For the text-containing cell, return its midpoint in (X, Y) coordinate format. 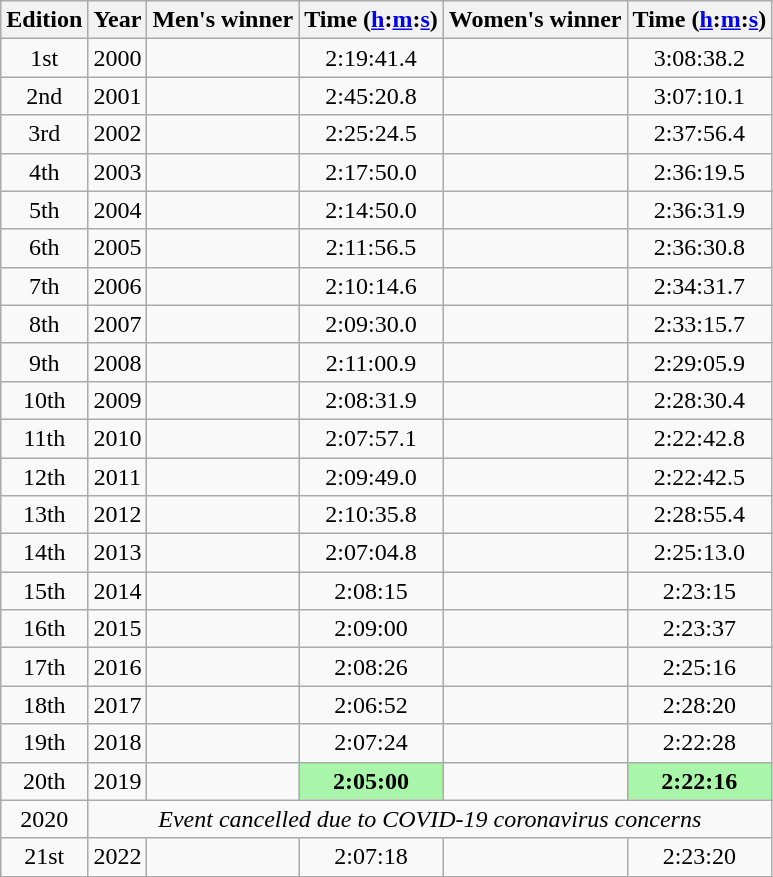
2:09:30.0 (372, 324)
2:22:16 (700, 781)
2:14:50.0 (372, 210)
2:25:16 (700, 667)
2:05:00 (372, 781)
2:23:20 (700, 857)
2:36:31.9 (700, 210)
2:22:42.5 (700, 477)
17th (44, 667)
2:25:13.0 (700, 553)
2:10:14.6 (372, 286)
2:28:55.4 (700, 515)
19th (44, 743)
4th (44, 172)
2006 (118, 286)
12th (44, 477)
8th (44, 324)
2:10:35.8 (372, 515)
2015 (118, 629)
2:23:15 (700, 591)
3:07:10.1 (700, 96)
2:45:20.8 (372, 96)
2:37:56.4 (700, 134)
Year (118, 20)
2013 (118, 553)
21st (44, 857)
2:17:50.0 (372, 172)
Women's winner (535, 20)
2010 (118, 438)
2005 (118, 248)
2:08:26 (372, 667)
2nd (44, 96)
2003 (118, 172)
Event cancelled due to COVID-19 coronavirus concerns (430, 819)
2:36:30.8 (700, 248)
5th (44, 210)
2:07:04.8 (372, 553)
2:07:57.1 (372, 438)
2007 (118, 324)
2022 (118, 857)
2000 (118, 58)
18th (44, 705)
2:36:19.5 (700, 172)
7th (44, 286)
2012 (118, 515)
Men's winner (223, 20)
2014 (118, 591)
2:22:28 (700, 743)
2001 (118, 96)
2:09:49.0 (372, 477)
1st (44, 58)
3:08:38.2 (700, 58)
15th (44, 591)
2017 (118, 705)
2009 (118, 400)
6th (44, 248)
11th (44, 438)
2:33:15.7 (700, 324)
2:11:56.5 (372, 248)
16th (44, 629)
13th (44, 515)
10th (44, 400)
Edition (44, 20)
2:07:24 (372, 743)
2:29:05.9 (700, 362)
2018 (118, 743)
9th (44, 362)
2:07:18 (372, 857)
2:19:41.4 (372, 58)
2020 (44, 819)
2016 (118, 667)
2:11:00.9 (372, 362)
2:34:31.7 (700, 286)
2011 (118, 477)
2:23:37 (700, 629)
2:06:52 (372, 705)
2019 (118, 781)
2:28:20 (700, 705)
2:25:24.5 (372, 134)
2:08:31.9 (372, 400)
20th (44, 781)
2:22:42.8 (700, 438)
2008 (118, 362)
2:08:15 (372, 591)
2:09:00 (372, 629)
2:28:30.4 (700, 400)
2002 (118, 134)
3rd (44, 134)
14th (44, 553)
2004 (118, 210)
